Find where the given text appears and provide that cell's center as [X, Y] coordinate. 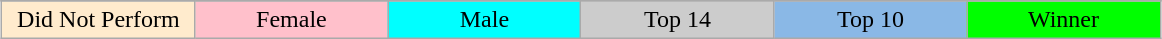
Top 10 [870, 20]
Did Not Perform [98, 20]
Top 14 [678, 20]
Winner [1064, 20]
Female [292, 20]
Male [484, 20]
